Capture the cell that displays the provided text and extract its [X, Y] central coordinate. 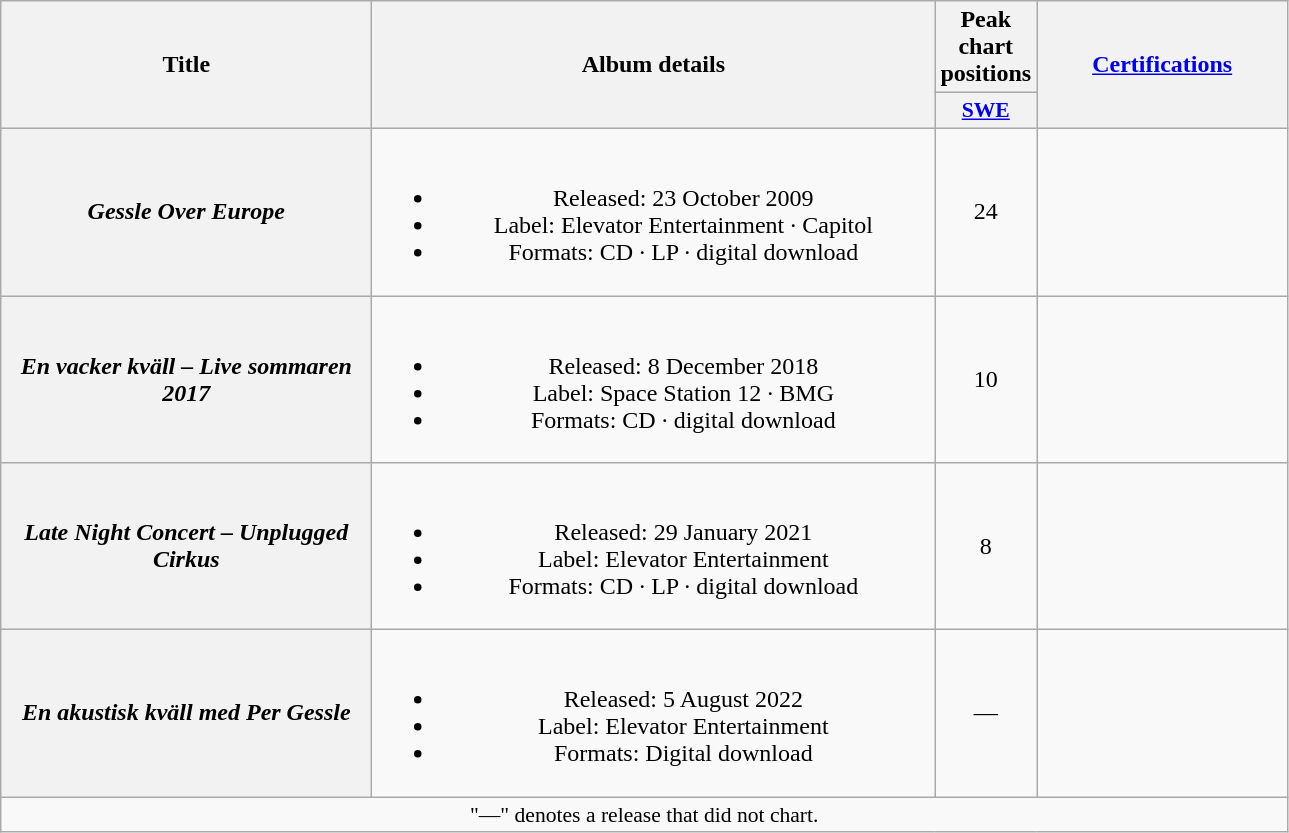
Album details [654, 65]
Title [186, 65]
Certifications [1162, 65]
"—" denotes a release that did not chart. [644, 815]
Released: 8 December 2018Label: Space Station 12 · BMGFormats: CD · digital download [654, 380]
Released: 23 October 2009Label: Elevator Entertainment · CapitolFormats: CD · LP · digital download [654, 212]
Gessle Over Europe [186, 212]
10 [986, 380]
— [986, 714]
Peak chart positions [986, 47]
SWE [986, 111]
Late Night Concert – Unplugged Cirkus [186, 546]
24 [986, 212]
8 [986, 546]
Released: 29 January 2021Label: Elevator EntertainmentFormats: CD · LP · digital download [654, 546]
Released: 5 August 2022Label: Elevator EntertainmentFormats: Digital download [654, 714]
En akustisk kväll med Per Gessle [186, 714]
En vacker kväll – Live sommaren 2017 [186, 380]
